From the cell containing the given text, extract its center point as [X, Y] coordinate. 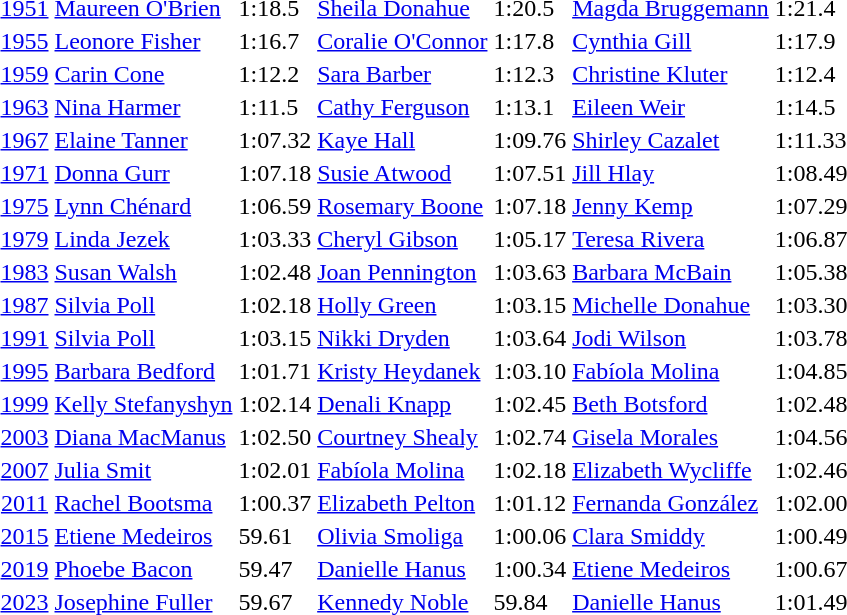
Leonore Fisher [144, 41]
Carin Cone [144, 74]
1:13.1 [530, 107]
1:02.48 [275, 272]
Nikki Dryden [402, 338]
Fernanda González [671, 503]
1:12.2 [275, 74]
Elaine Tanner [144, 140]
1:02.74 [530, 437]
Sara Barber [402, 74]
Julia Smit [144, 470]
Michelle Donahue [671, 305]
Nina Harmer [144, 107]
Linda Jezek [144, 239]
Gisela Morales [671, 437]
Denali Knapp [402, 404]
Susan Walsh [144, 272]
1:11.5 [275, 107]
Cheryl Gibson [402, 239]
Jill Hlay [671, 173]
1:00.06 [530, 536]
Coralie O'Connor [402, 41]
Cathy Ferguson [402, 107]
Kaye Hall [402, 140]
1:03.64 [530, 338]
Joan Pennington [402, 272]
Lynn Chénard [144, 206]
59.61 [275, 536]
1:06.59 [275, 206]
Elizabeth Wycliffe [671, 470]
1:02.45 [530, 404]
Kristy Heydanek [402, 371]
59.47 [275, 569]
Susie Atwood [402, 173]
Christine Kluter [671, 74]
Kelly Stefanyshyn [144, 404]
Phoebe Bacon [144, 569]
1:02.14 [275, 404]
Rachel Bootsma [144, 503]
Jenny Kemp [671, 206]
Barbara McBain [671, 272]
Elizabeth Pelton [402, 503]
Eileen Weir [671, 107]
Jodi Wilson [671, 338]
1:00.34 [530, 569]
1:03.10 [530, 371]
Cynthia Gill [671, 41]
1:07.32 [275, 140]
1:16.7 [275, 41]
Courtney Shealy [402, 437]
1:09.76 [530, 140]
Barbara Bedford [144, 371]
Olivia Smoliga [402, 536]
1:02.01 [275, 470]
1:12.3 [530, 74]
1:01.71 [275, 371]
Beth Botsford [671, 404]
Diana MacManus [144, 437]
Teresa Rivera [671, 239]
1:17.8 [530, 41]
Clara Smiddy [671, 536]
1:03.33 [275, 239]
Holly Green [402, 305]
Donna Gurr [144, 173]
1:00.37 [275, 503]
1:07.51 [530, 173]
Rosemary Boone [402, 206]
1:02.50 [275, 437]
Shirley Cazalet [671, 140]
Danielle Hanus [402, 569]
1:05.17 [530, 239]
1:03.63 [530, 272]
1:01.12 [530, 503]
